Extract the (x, y) coordinate from the center of the cell holding the provided text.  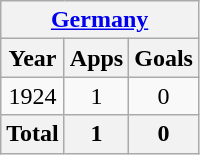
Apps (96, 58)
1924 (33, 96)
Germany (100, 20)
Year (33, 58)
Total (33, 134)
Goals (164, 58)
